Output the (x, y) coordinate of the center of the cell containing the given text.  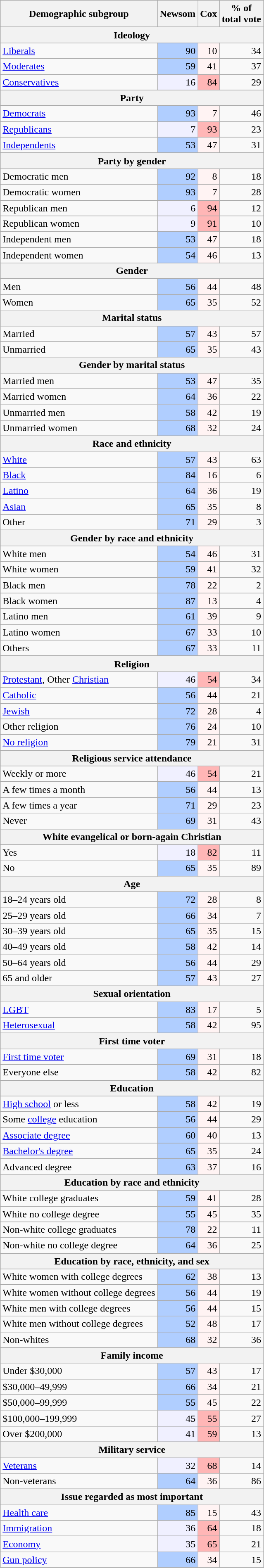
25–29 years old (79, 915)
Republicans (79, 129)
Some college education (79, 1120)
76 (178, 727)
Latino men (79, 617)
Moderates (79, 66)
White women (79, 569)
94 (209, 208)
62 (178, 1277)
Married (79, 334)
Black women (79, 601)
Weekly or more (79, 774)
Asian (79, 507)
Under $30,000 (79, 1371)
Married women (79, 396)
86 (241, 1481)
40–49 years old (79, 946)
Protestant, Other Christian (79, 679)
White men without college degrees (79, 1324)
Over $200,000 (79, 1434)
60 (178, 1135)
Unmarried women (79, 428)
White women with college degrees (79, 1277)
79 (178, 742)
39 (209, 617)
Black men (79, 585)
Never (79, 821)
61 (178, 617)
85 (178, 1513)
38 (209, 1277)
Education by race and ethnicity (132, 1182)
Cox (209, 14)
3 (241, 522)
Non-whites (79, 1340)
Military service (132, 1449)
Women (79, 302)
Economy (79, 1544)
Non-white college graduates (79, 1230)
18–24 years old (79, 899)
White men (79, 554)
Non-white no college degree (79, 1245)
Age (132, 884)
25 (241, 1245)
Associate degree (79, 1135)
12 (241, 208)
Religion (132, 664)
91 (209, 224)
2 (241, 585)
Married men (79, 381)
White women without college degrees (79, 1293)
Democratic women (79, 192)
No (79, 868)
Catholic (79, 695)
% oftotal vote (241, 14)
Others (79, 648)
90 (178, 51)
Sexual orientation (132, 994)
Other religion (79, 727)
Independent men (79, 240)
Men (79, 287)
Newsom (178, 14)
White college graduates (79, 1198)
$100,000–199,999 (79, 1418)
Ideology (132, 35)
No religion (79, 742)
89 (241, 868)
95 (241, 1025)
Unmarried men (79, 412)
Conservatives (79, 82)
Other (79, 522)
83 (178, 1010)
30–39 years old (79, 931)
Yes (79, 852)
Religious service attendance (132, 758)
$50,000–99,999 (79, 1402)
Democrats (79, 114)
Liberals (79, 51)
Demographic subgroup (79, 14)
Latino (79, 491)
Veterans (79, 1466)
Immigration (79, 1528)
Gender by marital status (132, 365)
Party (132, 98)
$30,000–49,999 (79, 1387)
Health care (79, 1513)
Race and ethnicity (132, 444)
Unmarried (79, 349)
Party by gender (132, 161)
Everyone else (79, 1072)
White men with college degrees (79, 1308)
Republican women (79, 224)
Gender (132, 271)
65 and older (79, 978)
Black (79, 475)
Education by race, ethnicity, and sex (132, 1261)
Republican men (79, 208)
Bachelor's degree (79, 1151)
Independents (79, 145)
Democratic men (79, 176)
White evangelical or born-again Christian (132, 837)
Marital status (132, 318)
A few times a year (79, 805)
Non-veterans (79, 1481)
White (79, 460)
92 (178, 176)
Independent women (79, 255)
Issue regarded as most important (132, 1497)
Gun policy (79, 1560)
40 (209, 1135)
Heterosexual (79, 1025)
Jewish (79, 711)
Gender by race and ethnicity (132, 538)
A few times a month (79, 790)
50–64 years old (79, 963)
87 (178, 601)
Latino women (79, 632)
LGBT (79, 1010)
5 (241, 1010)
White no college degree (79, 1214)
Family income (132, 1355)
Education (132, 1088)
Advanced degree (79, 1167)
High school or less (79, 1104)
